Scan for the cell matching the given text and deliver its [X, Y] coordinate at center. 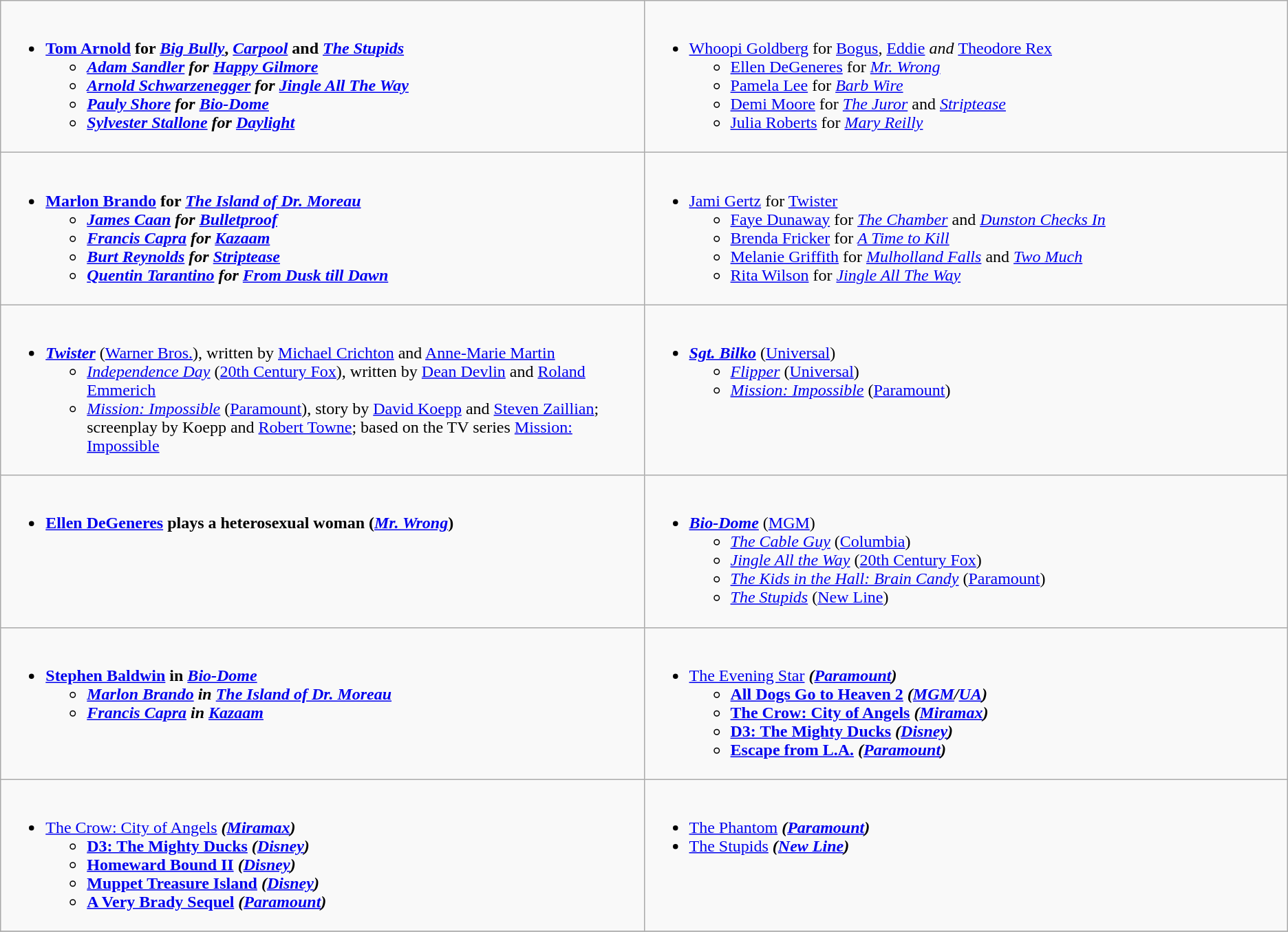
Bio-Dome (MGM)The Cable Guy (Columbia)Jingle All the Way (20th Century Fox)The Kids in the Hall: Brain Candy (Paramount)The Stupids (New Line) [966, 552]
The Phantom (Paramount)The Stupids (New Line) [966, 856]
Stephen Baldwin in Bio-DomeMarlon Brando in The Island of Dr. MoreauFrancis Capra in Kazaam [322, 703]
Ellen DeGeneres plays a heterosexual woman (Mr. Wrong) [322, 552]
Sgt. Bilko (Universal)Flipper (Universal)Mission: Impossible (Paramount) [966, 390]
